Pinpoint the cell where the given text exists, returning its [X, Y] midpoint coordinate. 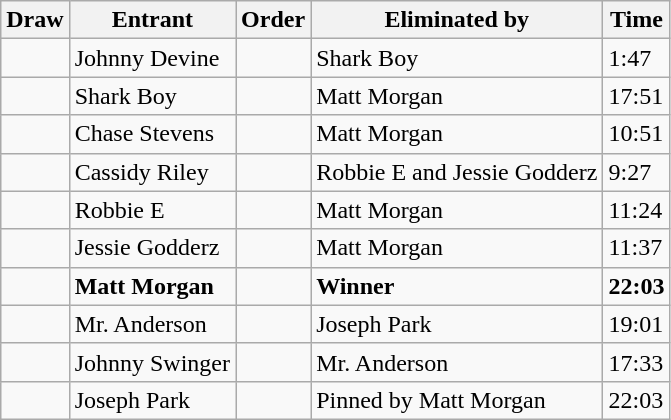
Order [274, 20]
Chase Stevens [152, 134]
Robbie E and Jessie Godderz [457, 172]
Draw [35, 20]
Winner [457, 286]
9:27 [636, 172]
Cassidy Riley [152, 172]
Robbie E [152, 210]
10:51 [636, 134]
11:24 [636, 210]
17:33 [636, 362]
19:01 [636, 324]
Johnny Swinger [152, 362]
Eliminated by [457, 20]
Entrant [152, 20]
Pinned by Matt Morgan [457, 400]
Time [636, 20]
1:47 [636, 58]
11:37 [636, 248]
Johnny Devine [152, 58]
17:51 [636, 96]
Jessie Godderz [152, 248]
